Identify which cell holds the provided text, then report its (x, y) central coordinate. 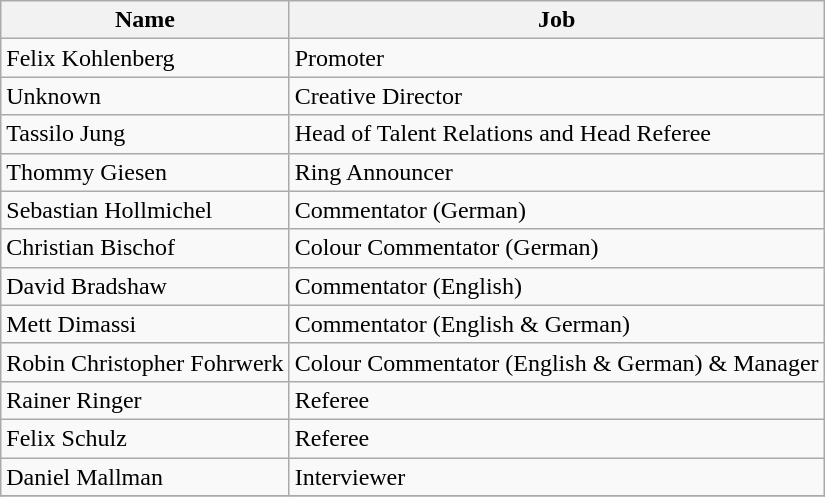
Promoter (556, 58)
Job (556, 20)
Colour Commentator (English & German) & Manager (556, 362)
Commentator (English & German) (556, 324)
Commentator (German) (556, 210)
Felix Kohlenberg (145, 58)
Sebastian Hollmichel (145, 210)
Interviewer (556, 477)
Colour Commentator (German) (556, 248)
Felix Schulz (145, 438)
Rainer Ringer (145, 400)
Ring Announcer (556, 172)
Commentator (English) (556, 286)
Unknown (145, 96)
Name (145, 20)
Head of Talent Relations and Head Referee (556, 134)
Daniel Mallman (145, 477)
Robin Christopher Fohrwerk (145, 362)
Christian Bischof (145, 248)
Creative Director (556, 96)
David Bradshaw (145, 286)
Mett Dimassi (145, 324)
Tassilo Jung (145, 134)
Thommy Giesen (145, 172)
